Extract the (X, Y) coordinate from the center of the cell holding the provided text.  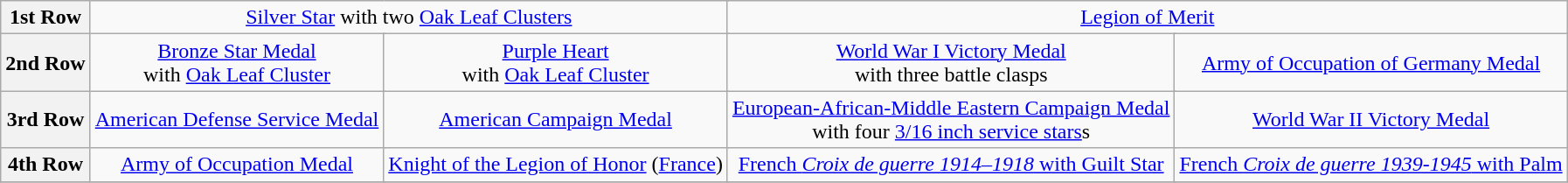
American Campaign Medal (556, 119)
Purple Heart with Oak Leaf Cluster (556, 63)
Army of Occupation of Germany Medal (1370, 63)
French Croix de guerre 1939-1945 with Palm (1370, 165)
Knight of the Legion of Honor (France) (556, 165)
World War II Victory Medal (1370, 119)
4th Row (45, 165)
Legion of Merit (1147, 18)
Bronze Star Medal with Oak Leaf Cluster (237, 63)
American Defense Service Medal (237, 119)
1st Row (45, 18)
Army of Occupation Medal (237, 165)
Silver Star with two Oak Leaf Clusters (409, 18)
French Croix de guerre 1914–1918 with Guilt Star (951, 165)
2nd Row (45, 63)
3rd Row (45, 119)
World War I Victory Medal with three battle clasps (951, 63)
European-African-Middle Eastern Campaign Medal with four 3/16 inch service starss (951, 119)
